Capture the cell that displays the provided text and extract its (x, y) central coordinate. 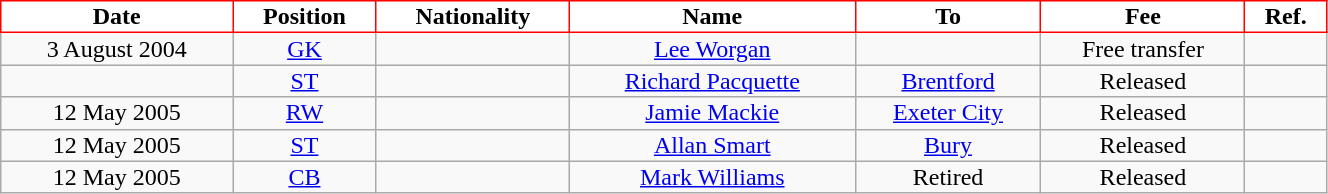
Richard Pacquette (712, 81)
3 August 2004 (117, 49)
Name (712, 17)
GK (305, 49)
Lee Worgan (712, 49)
Ref. (1286, 17)
Bury (948, 145)
Position (305, 17)
Jamie Mackie (712, 113)
Nationality (472, 17)
To (948, 17)
RW (305, 113)
Fee (1143, 17)
Retired (948, 177)
Allan Smart (712, 145)
CB (305, 177)
Mark Williams (712, 177)
Brentford (948, 81)
Date (117, 17)
Free transfer (1143, 49)
Exeter City (948, 113)
